Return the (x, y) coordinate for the center point of the cell that contains the specified text.  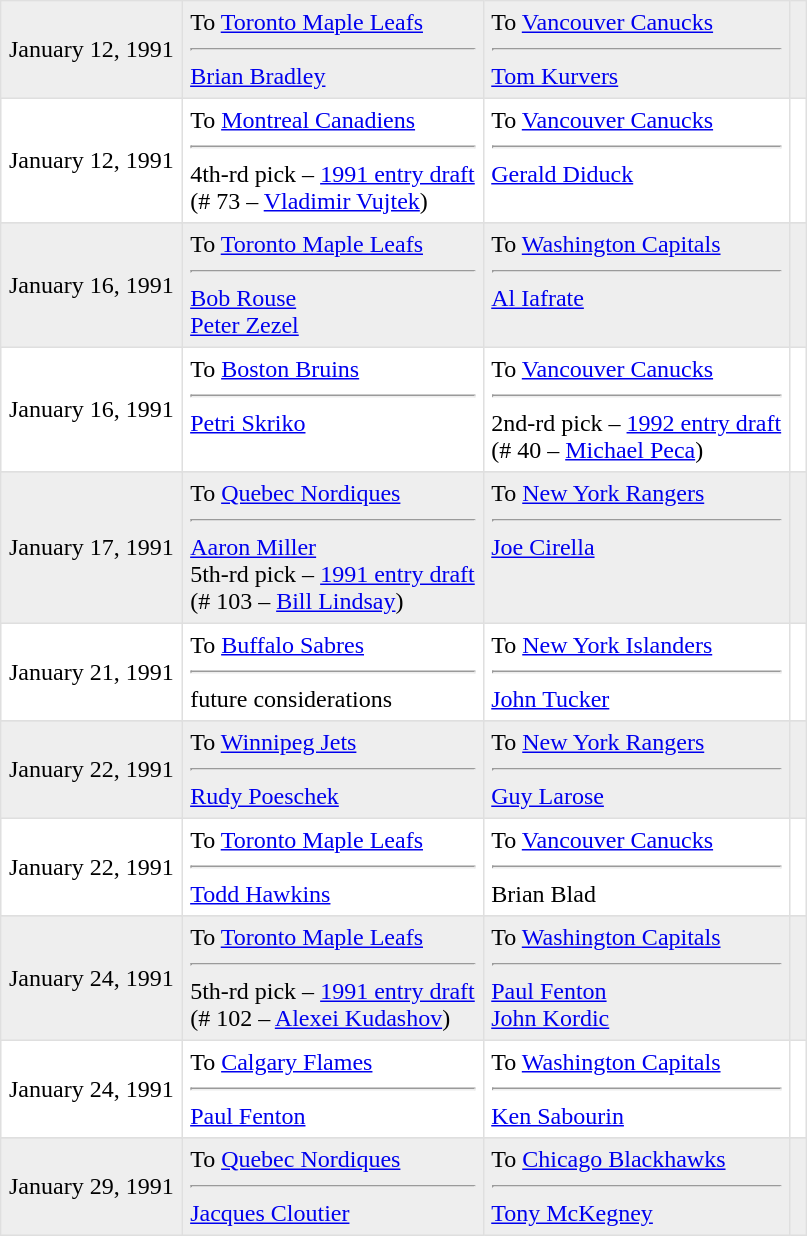
To Vancouver CanucksTom Kurvers (636, 50)
To Toronto Maple LeafsBrian Bradley (332, 50)
To Boston BruinsPetri Skriko (332, 409)
To Toronto Maple Leafs5th-rd pick – 1991 entry draft(# 102 – Alexei Kudashov) (332, 978)
To Chicago BlackhawksTony McKegney (636, 1187)
To Quebec NordiquesJacques Cloutier (332, 1187)
To Vancouver CanucksBrian Blad (636, 867)
To Toronto Maple LeafsTodd Hawkins (332, 867)
To Washington CapitalsKen Sabourin (636, 1089)
To Toronto Maple LeafsBob RousePeter Zezel (332, 285)
To Washington CapitalsAl Iafrate (636, 285)
To Washington CapitalsPaul FentonJohn Kordic (636, 978)
January 21, 1991 (92, 672)
To Montreal Canadiens4th-rd pick – 1991 entry draft(# 73 – Vladimir Vujtek) (332, 160)
To Quebec NordiquesAaron Miller5th-rd pick – 1991 entry draft(# 103 – Bill Lindsay) (332, 548)
To New York IslandersJohn Tucker (636, 672)
To Vancouver CanucksGerald Diduck (636, 160)
To Calgary FlamesPaul Fenton (332, 1089)
January 29, 1991 (92, 1187)
To New York RangersGuy Larose (636, 770)
To New York RangersJoe Cirella (636, 548)
January 17, 1991 (92, 548)
To Buffalo Sabresfuture considerations (332, 672)
To Winnipeg JetsRudy Poeschek (332, 770)
To Vancouver Canucks2nd-rd pick – 1992 entry draft(# 40 – Michael Peca) (636, 409)
